Return the [X, Y] coordinate for the center point of the cell that contains the specified text.  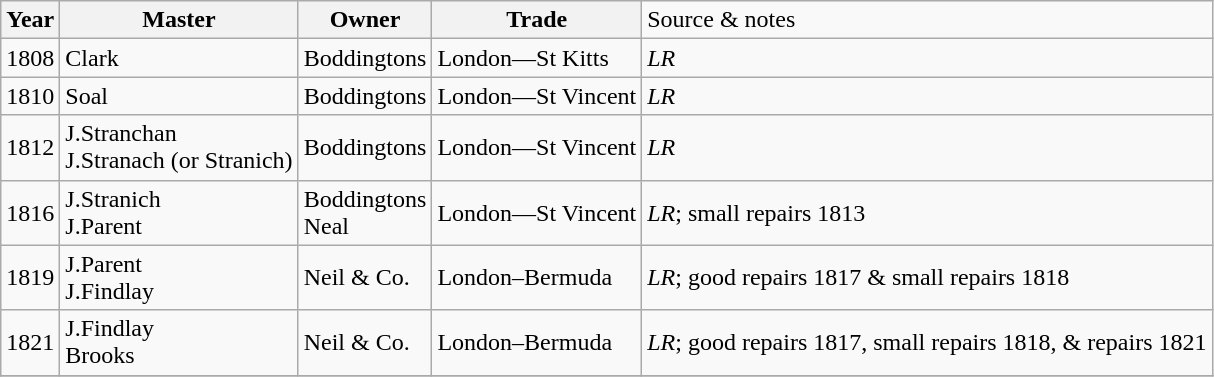
BoddingtonsNeal [365, 212]
J.StranchanJ.Stranach (or Stranich) [179, 148]
1810 [30, 96]
Master [179, 20]
1812 [30, 148]
LR; small repairs 1813 [927, 212]
Source & notes [927, 20]
1808 [30, 58]
London—St Kitts [537, 58]
J.StranichJ.Parent [179, 212]
J.FindlayBrooks [179, 342]
LR; good repairs 1817 & small repairs 1818 [927, 278]
J.ParentJ.Findlay [179, 278]
1819 [30, 278]
Trade [537, 20]
Clark [179, 58]
Year [30, 20]
1816 [30, 212]
Soal [179, 96]
1821 [30, 342]
Owner [365, 20]
LR; good repairs 1817, small repairs 1818, & repairs 1821 [927, 342]
